Search for the cell housing the specified text and yield its (X, Y) center coordinate. 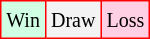
Win (24, 20)
Loss (126, 20)
Draw (72, 20)
